Extract the [x, y] coordinate from the center of the cell holding the provided text.  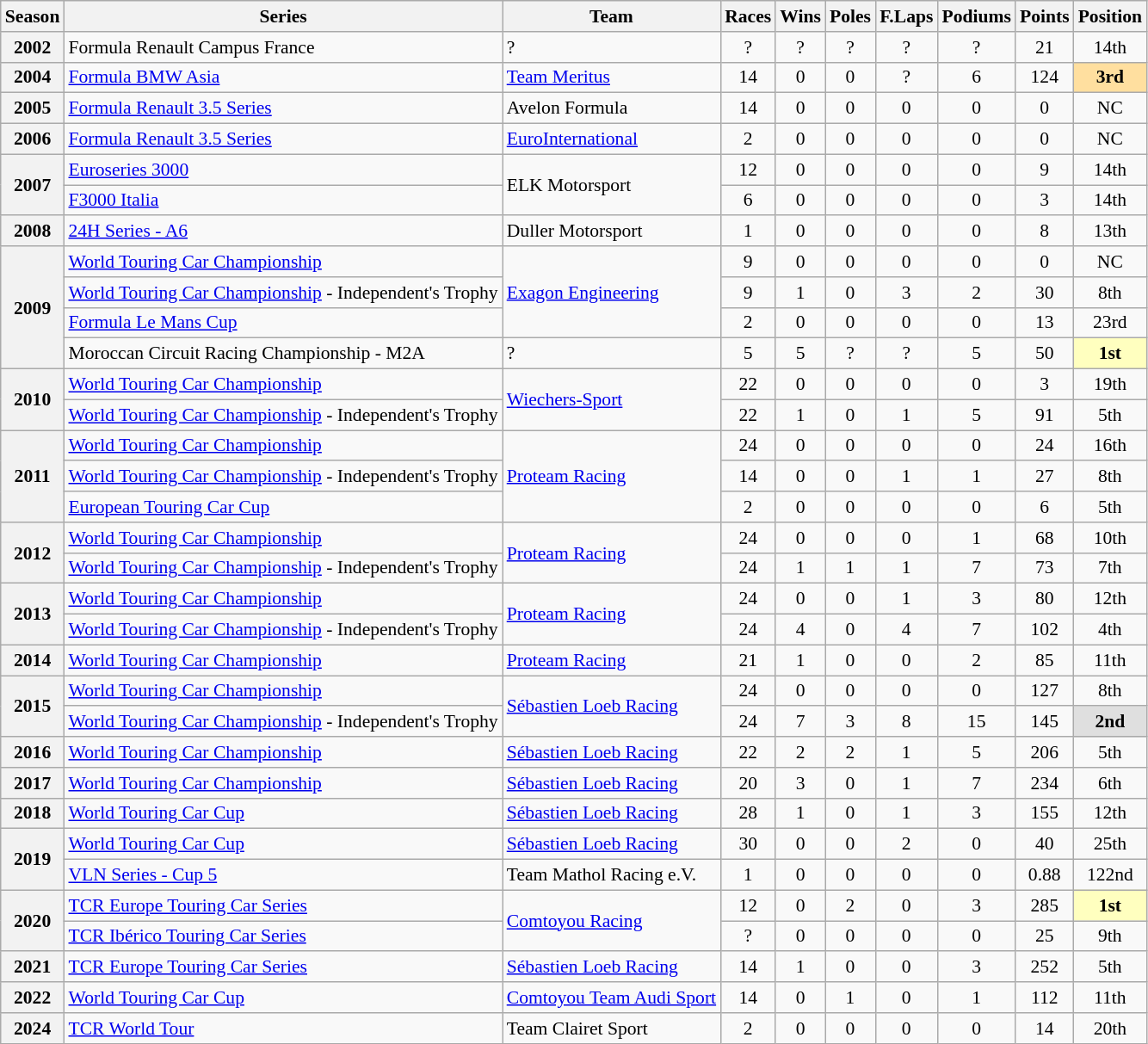
252 [1045, 967]
124 [1045, 77]
102 [1045, 630]
Races [748, 16]
Team Mathol Racing e.V. [611, 875]
20th [1110, 1029]
85 [1045, 660]
Podiums [976, 16]
2020 [33, 921]
Comtoyou Team Audi Sport [611, 998]
80 [1045, 599]
Exagon Engineering [611, 293]
13th [1110, 232]
13 [1045, 323]
25th [1110, 844]
Moroccan Circuit Racing Championship - M2A [282, 354]
2017 [33, 783]
Team Meritus [611, 77]
Wiechers-Sport [611, 399]
91 [1045, 415]
2004 [33, 77]
206 [1045, 752]
7th [1110, 568]
122nd [1110, 875]
16th [1110, 446]
40 [1045, 844]
F3000 Italia [282, 201]
145 [1045, 722]
10th [1110, 538]
20 [748, 783]
TCR Ibérico Touring Car Series [282, 936]
2019 [33, 859]
Comtoyou Racing [611, 921]
European Touring Car Cup [282, 507]
155 [1045, 813]
2015 [33, 706]
2022 [33, 998]
F.Laps [906, 16]
50 [1045, 354]
2024 [33, 1029]
Season [33, 16]
112 [1045, 998]
Position [1110, 16]
285 [1045, 905]
2016 [33, 752]
27 [1045, 477]
2008 [33, 232]
TCR World Tour [282, 1029]
127 [1045, 691]
2005 [33, 108]
2007 [33, 184]
0.88 [1045, 875]
2006 [33, 139]
Points [1045, 16]
73 [1045, 568]
24H Series - A6 [282, 232]
2018 [33, 813]
Euroseries 3000 [282, 170]
ELK Motorsport [611, 184]
19th [1110, 385]
2014 [33, 660]
Avelon Formula [611, 108]
Team Clairet Sport [611, 1029]
4th [1110, 630]
Formula Renault Campus France [282, 47]
3rd [1110, 77]
234 [1045, 783]
23rd [1110, 323]
2011 [33, 477]
Series [282, 16]
2010 [33, 399]
2002 [33, 47]
9th [1110, 936]
Formula Le Mans Cup [282, 323]
25 [1045, 936]
Formula BMW Asia [282, 77]
2009 [33, 307]
15 [976, 722]
28 [748, 813]
VLN Series - Cup 5 [282, 875]
6th [1110, 783]
68 [1045, 538]
Wins [800, 16]
2012 [33, 553]
Team [611, 16]
2013 [33, 615]
2021 [33, 967]
Duller Motorsport [611, 232]
2nd [1110, 722]
EuroInternational [611, 139]
Poles [850, 16]
